Pinpoint the cell where the given text exists, returning its [x, y] midpoint coordinate. 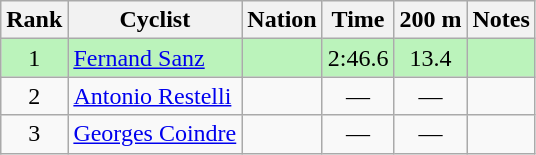
2 [34, 96]
Antonio Restelli [155, 96]
Fernand Sanz [155, 58]
1 [34, 58]
Notes [501, 20]
3 [34, 134]
Nation [282, 20]
13.4 [430, 58]
2:46.6 [358, 58]
Cyclist [155, 20]
Time [358, 20]
Rank [34, 20]
Georges Coindre [155, 134]
200 m [430, 20]
